Detect which cell encompasses the target text, then output its [x, y] center coordinate. 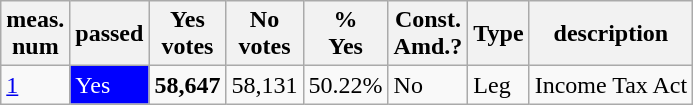
Leg [498, 85]
passed [110, 34]
58,647 [188, 85]
description [611, 34]
1 [36, 85]
58,131 [264, 85]
Yes [110, 85]
Yesvotes [188, 34]
50.22% [346, 85]
Novotes [264, 34]
meas.num [36, 34]
Type [498, 34]
Const.Amd.? [428, 34]
%Yes [346, 34]
No [428, 85]
Income Tax Act [611, 85]
